Provide the (x, y) coordinate of the cell's center where the given text is located.  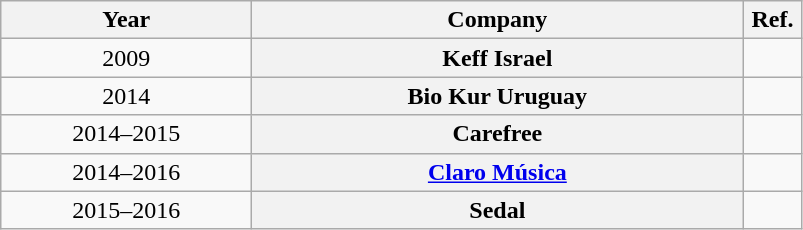
Company (498, 20)
Bio Kur Uruguay (498, 96)
Year (126, 20)
Carefree (498, 134)
2009 (126, 58)
2015–2016 (126, 210)
2014–2015 (126, 134)
Sedal (498, 210)
2014 (126, 96)
2014–2016 (126, 172)
Ref. (772, 20)
Claro Música (498, 172)
Keff Israel (498, 58)
